Scan for the cell matching the given text and deliver its [X, Y] coordinate at center. 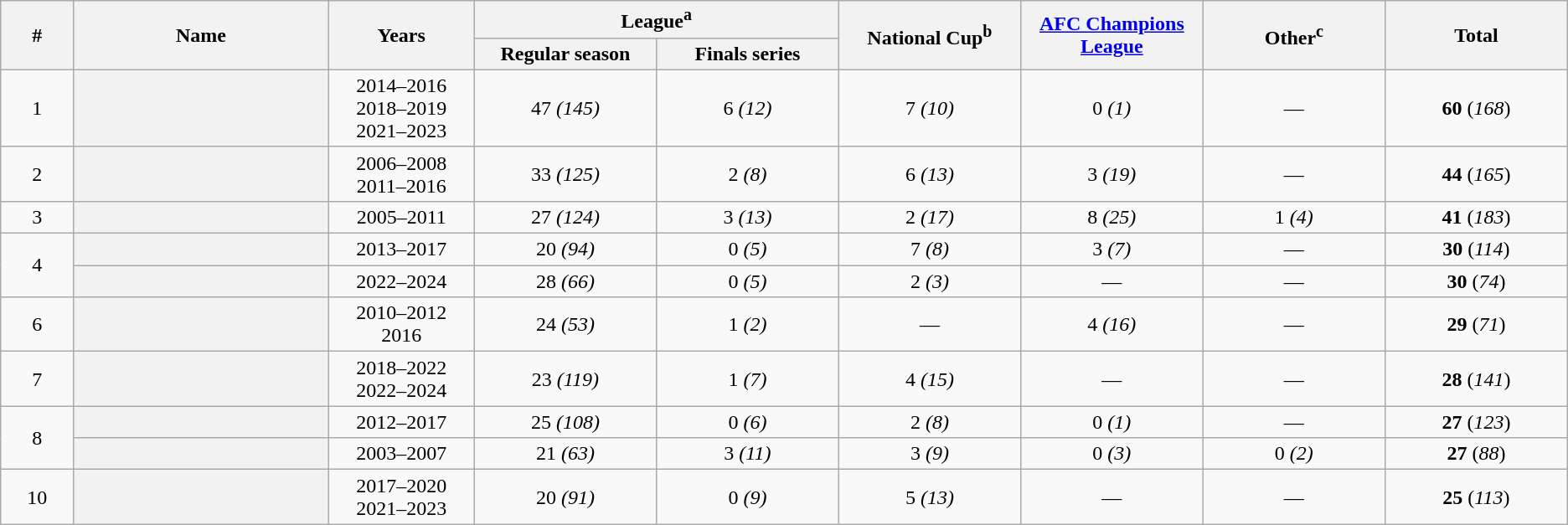
2018–20222022–2024 [401, 378]
Leaguea [657, 20]
60 (168) [1477, 108]
2012–2017 [401, 422]
5 (13) [930, 497]
4 (16) [1112, 325]
1 (2) [747, 325]
7 [37, 378]
2005–2011 [401, 217]
25 (113) [1477, 497]
4 [37, 265]
28 (141) [1477, 378]
10 [37, 497]
0 (2) [1293, 454]
20 (91) [565, 497]
3 (9) [930, 454]
8 [37, 438]
AFC Champions League [1112, 35]
National Cupb [930, 35]
7 (8) [930, 250]
30 (114) [1477, 250]
Regular season [565, 54]
6 (12) [747, 108]
20 (94) [565, 250]
0 (6) [747, 422]
27 (88) [1477, 454]
1 (7) [747, 378]
3 (11) [747, 454]
21 (63) [565, 454]
Name [201, 35]
3 (7) [1112, 250]
Finals series [747, 54]
41 (183) [1477, 217]
3 [37, 217]
# [37, 35]
2 [37, 174]
2003–2007 [401, 454]
33 (125) [565, 174]
44 (165) [1477, 174]
1 (4) [1293, 217]
6 (13) [930, 174]
Years [401, 35]
2014–20162018–20192021–2023 [401, 108]
0 (9) [747, 497]
25 (108) [565, 422]
2022–2024 [401, 281]
27 (123) [1477, 422]
2 (17) [930, 217]
0 (3) [1112, 454]
1 [37, 108]
29 (71) [1477, 325]
Otherc [1293, 35]
23 (119) [565, 378]
4 (15) [930, 378]
6 [37, 325]
8 (25) [1112, 217]
30 (74) [1477, 281]
2 (3) [930, 281]
3 (19) [1112, 174]
3 (13) [747, 217]
2013–2017 [401, 250]
24 (53) [565, 325]
28 (66) [565, 281]
2010–20122016 [401, 325]
7 (10) [930, 108]
2006–20082011–2016 [401, 174]
27 (124) [565, 217]
Total [1477, 35]
2017–20202021–2023 [401, 497]
47 (145) [565, 108]
